Search for the cell housing the specified text and yield its [x, y] center coordinate. 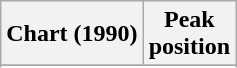
Peakposition [189, 34]
Chart (1990) [72, 34]
